From the cell containing the given text, extract its center point as [x, y] coordinate. 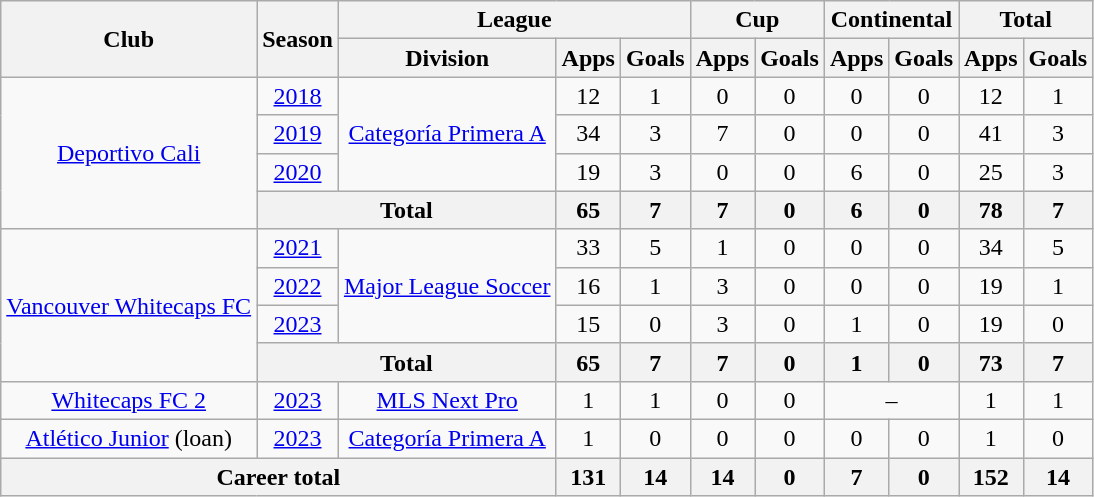
Continental [891, 20]
33 [588, 248]
Atlético Junior (loan) [129, 438]
Season [298, 39]
2019 [298, 134]
131 [588, 477]
Club [129, 39]
Deportivo Cali [129, 153]
Vancouver Whitecaps FC [129, 305]
Major League Soccer [447, 286]
MLS Next Pro [447, 400]
16 [588, 286]
League [514, 20]
2022 [298, 286]
Career total [278, 477]
2021 [298, 248]
Division [447, 58]
152 [991, 477]
25 [991, 172]
2020 [298, 172]
78 [991, 210]
41 [991, 134]
Whitecaps FC 2 [129, 400]
– [891, 400]
73 [991, 362]
Cup [757, 20]
2018 [298, 96]
15 [588, 324]
